For the text-containing cell, return its midpoint in [x, y] coordinate format. 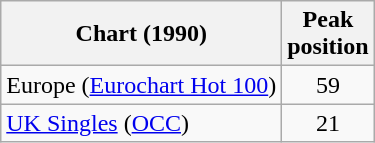
21 [328, 123]
Peakposition [328, 34]
Chart (1990) [142, 34]
Europe (Eurochart Hot 100) [142, 85]
UK Singles (OCC) [142, 123]
59 [328, 85]
